Output the (X, Y) coordinate of the center of the cell containing the given text.  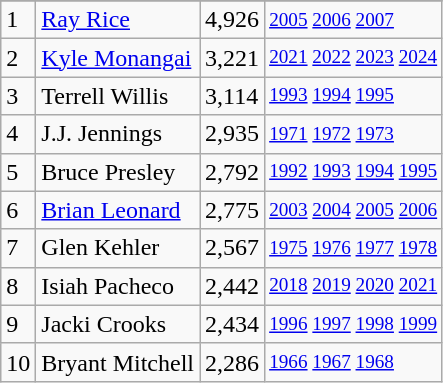
5 (18, 172)
2,792 (232, 172)
3,221 (232, 58)
8 (18, 286)
2005 2006 2007 (354, 20)
Bryant Mitchell (118, 362)
6 (18, 210)
2,286 (232, 362)
9 (18, 324)
J.J. Jennings (118, 134)
2,935 (232, 134)
1993 1994 1995 (354, 96)
10 (18, 362)
3,114 (232, 96)
2,567 (232, 248)
2,434 (232, 324)
2003 2004 2005 2006 (354, 210)
1971 1972 1973 (354, 134)
3 (18, 96)
2021 2022 2023 2024 (354, 58)
1992 1993 1994 1995 (354, 172)
Glen Kehler (118, 248)
Bruce Presley (118, 172)
Isiah Pacheco (118, 286)
Ray Rice (118, 20)
2018 2019 2020 2021 (354, 286)
Terrell Willis (118, 96)
2,442 (232, 286)
1966 1967 1968 (354, 362)
2 (18, 58)
Brian Leonard (118, 210)
Jacki Crooks (118, 324)
1 (18, 20)
4,926 (232, 20)
1975 1976 1977 1978 (354, 248)
2,775 (232, 210)
4 (18, 134)
1996 1997 1998 1999 (354, 324)
7 (18, 248)
Kyle Monangai (118, 58)
